Provide the [x, y] coordinate of the cell's center where the given text is located.  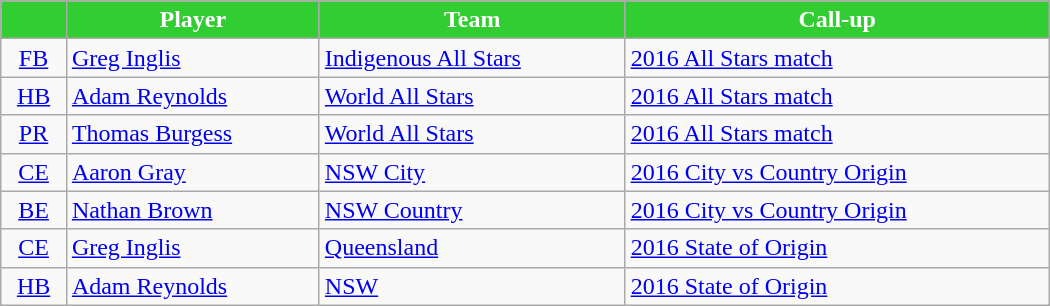
FB [34, 58]
Aaron Gray [192, 172]
NSW Country [472, 210]
PR [34, 134]
Nathan Brown [192, 210]
NSW City [472, 172]
BE [34, 210]
Call-up [837, 20]
Indigenous All Stars [472, 58]
Team [472, 20]
Thomas Burgess [192, 134]
Queensland [472, 248]
Player [192, 20]
NSW [472, 286]
